Return [x, y] of the center of cell containing provided text 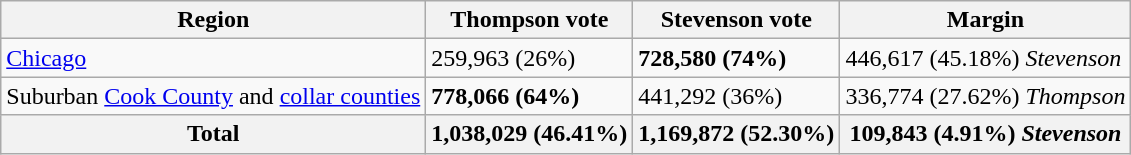
Total [214, 134]
778,066 (64%) [530, 96]
Stevenson vote [736, 20]
Chicago [214, 58]
336,774 (27.62%) Thompson [986, 96]
441,292 (36%) [736, 96]
728,580 (74%) [736, 58]
446,617 (45.18%) Stevenson [986, 58]
Margin [986, 20]
259,963 (26%) [530, 58]
1,038,029 (46.41%) [530, 134]
1,169,872 (52.30%) [736, 134]
109,843 (4.91%) Stevenson [986, 134]
Region [214, 20]
Thompson vote [530, 20]
Suburban Cook County and collar counties [214, 96]
